From the cell containing the given text, extract its center point as [x, y] coordinate. 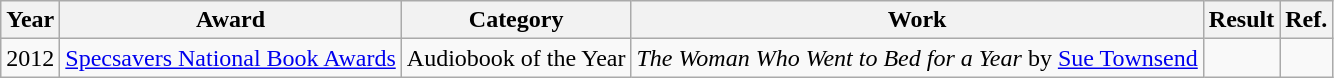
Ref. [1306, 20]
Result [1241, 20]
Award [230, 20]
The Woman Who Went to Bed for a Year by Sue Townsend [917, 58]
Work [917, 20]
Year [30, 20]
Audiobook of the Year [516, 58]
Specsavers National Book Awards [230, 58]
Category [516, 20]
2012 [30, 58]
